Pinpoint the cell where the given text exists, returning its (X, Y) midpoint coordinate. 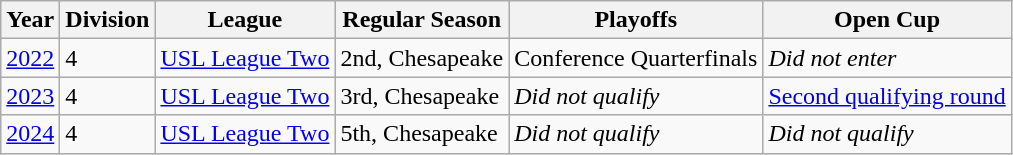
Division (108, 20)
Regular Season (422, 20)
Did not enter (887, 58)
Year (30, 20)
League (245, 20)
Second qualifying round (887, 96)
Playoffs (636, 20)
5th, Chesapeake (422, 134)
3rd, Chesapeake (422, 96)
2023 (30, 96)
2nd, Chesapeake (422, 58)
Open Cup (887, 20)
2024 (30, 134)
2022 (30, 58)
Conference Quarterfinals (636, 58)
